For the text-containing cell, return its midpoint in (x, y) coordinate format. 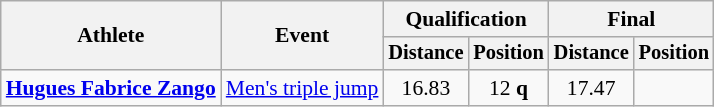
16.83 (426, 88)
Hugues Fabrice Zango (111, 88)
12 q (508, 88)
Athlete (111, 36)
Qualification (466, 19)
17.47 (592, 88)
Event (302, 36)
Final (632, 19)
Men's triple jump (302, 88)
